From the cell containing the given text, extract its center point as [X, Y] coordinate. 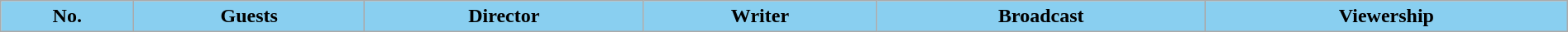
Viewership [1387, 16]
No. [68, 16]
Writer [760, 16]
Broadcast [1041, 16]
Guests [250, 16]
Director [504, 16]
